Scan for the cell matching the given text and deliver its [x, y] coordinate at center. 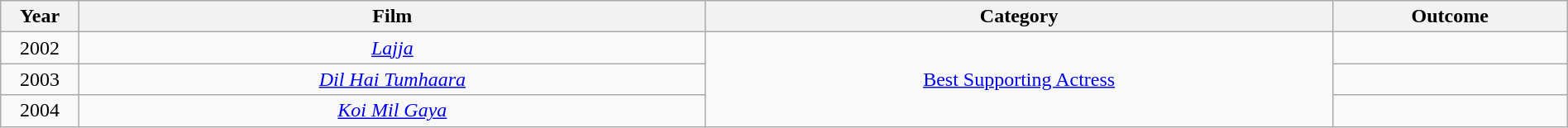
Lajja [392, 48]
Film [392, 17]
Year [40, 17]
Category [1019, 17]
Best Supporting Actress [1019, 79]
2002 [40, 48]
Outcome [1450, 17]
2003 [40, 79]
2004 [40, 111]
Koi Mil Gaya [392, 111]
Dil Hai Tumhaara [392, 79]
